Find where the given text appears and provide that cell's center as (X, Y) coordinate. 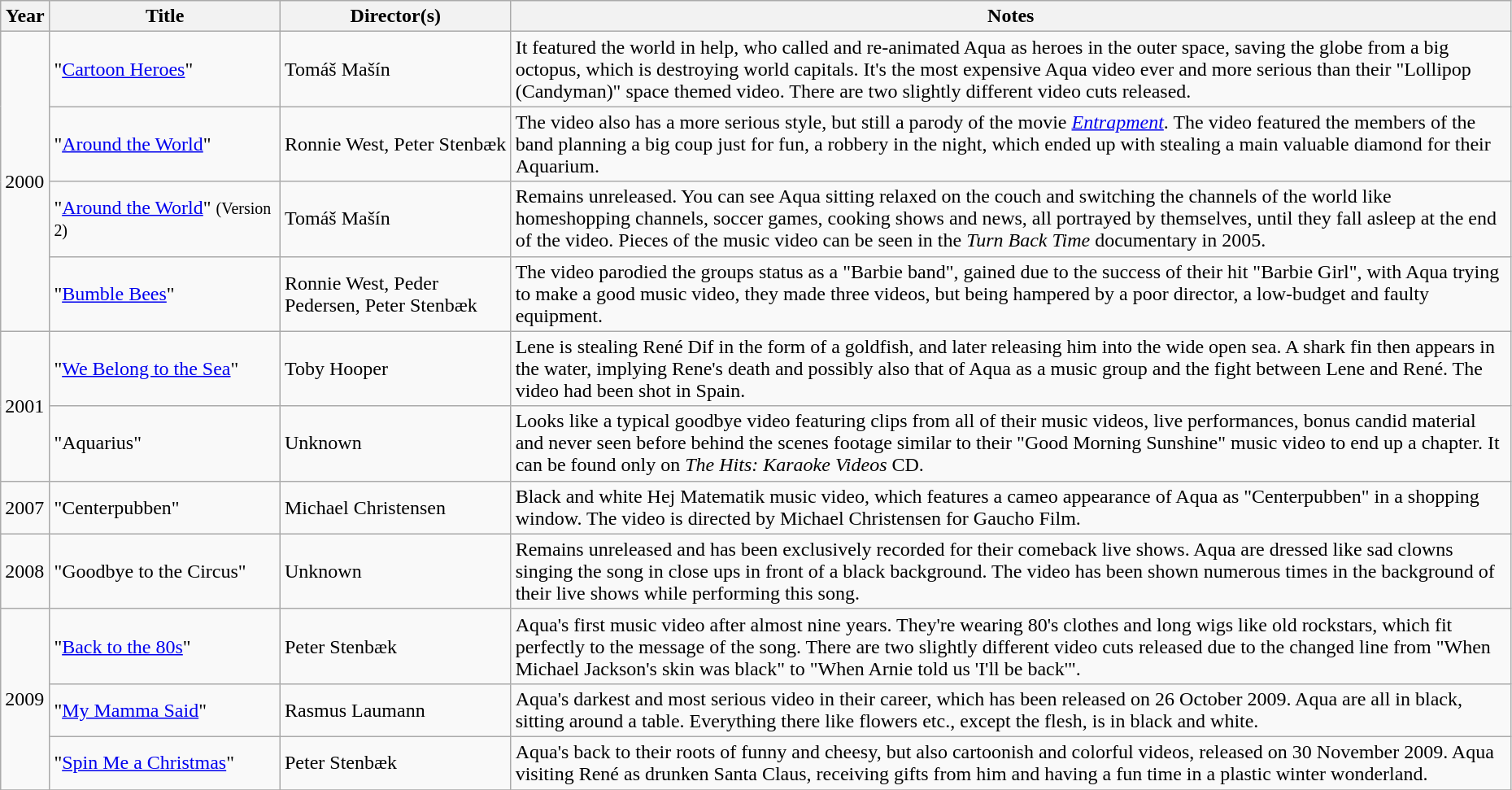
"Cartoon Heroes" (165, 69)
Title (165, 16)
"We Belong to the Sea" (165, 369)
Ronnie West, Peder Pedersen, Peter Stenbæk (395, 294)
2009 (25, 699)
2008 (25, 571)
Rasmus Laumann (395, 709)
"Spin Me a Christmas" (165, 763)
Notes (1010, 16)
"Aquarius" (165, 443)
Ronnie West, Peter Stenbæk (395, 144)
Toby Hooper (395, 369)
"Bumble Bees" (165, 294)
"Goodbye to the Circus" (165, 571)
"Back to the 80s" (165, 646)
"Around the World" (165, 144)
Year (25, 16)
2007 (25, 508)
"My Mamma Said" (165, 709)
Michael Christensen (395, 508)
2001 (25, 406)
"Around the World" (Version 2) (165, 219)
"Centerpubben" (165, 508)
Director(s) (395, 16)
2000 (25, 181)
